Provide the (x, y) coordinate of the cell's center where the given text is located.  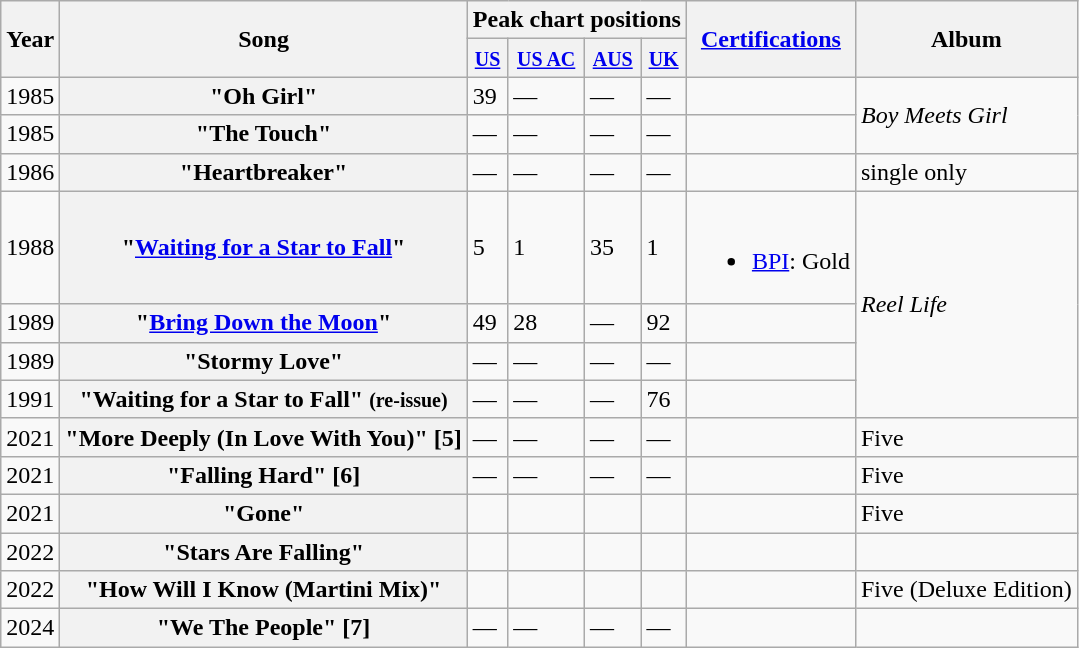
1986 (30, 172)
US (487, 58)
"Heartbreaker" (264, 172)
Peak chart positions (576, 20)
35 (612, 248)
2024 (30, 628)
49 (487, 323)
76 (664, 399)
1991 (30, 399)
"We The People" [7] (264, 628)
Five (Deluxe Edition) (966, 590)
28 (546, 323)
"How Will I Know (Martini Mix)" (264, 590)
"Waiting for a Star to Fall" (re-issue) (264, 399)
"Stormy Love" (264, 361)
"Falling Hard" [6] (264, 475)
BPI: Gold (770, 248)
"Oh Girl" (264, 96)
Boy Meets Girl (966, 115)
39 (487, 96)
1988 (30, 248)
AUS (612, 58)
"The Touch" (264, 134)
"Gone" (264, 513)
Album (966, 39)
"Bring Down the Moon" (264, 323)
92 (664, 323)
"Stars Are Falling" (264, 551)
Certifications (770, 39)
"Waiting for a Star to Fall" (264, 248)
5 (487, 248)
Reel Life (966, 304)
single only (966, 172)
UK (664, 58)
Year (30, 39)
US AC (546, 58)
"More Deeply (In Love With You)" [5] (264, 437)
Song (264, 39)
